Return (x, y) of the center of cell containing provided text 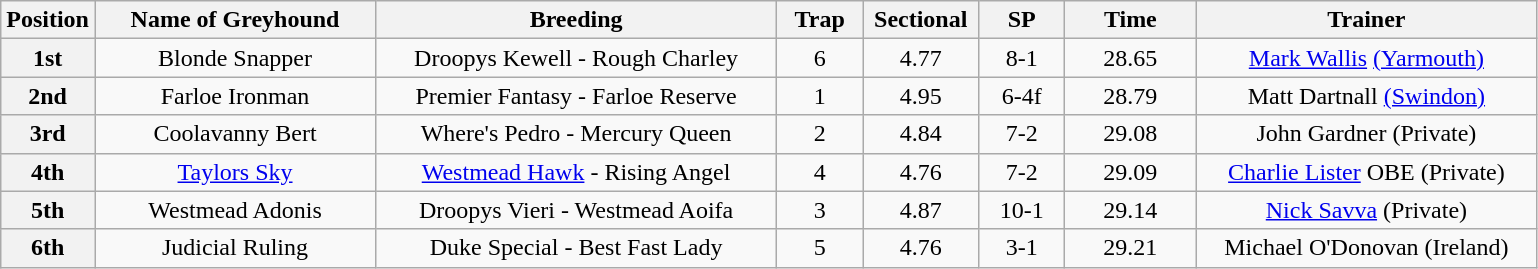
Taylors Sky (234, 172)
Name of Greyhound (234, 20)
Mark Wallis (Yarmouth) (1366, 58)
4 (820, 172)
6 (820, 58)
28.65 (1130, 58)
4.84 (921, 134)
29.09 (1130, 172)
Farloe Ironman (234, 96)
8-1 (1022, 58)
28.79 (1130, 96)
4.87 (921, 210)
John Gardner (Private) (1366, 134)
Duke Special - Best Fast Lady (576, 248)
Westmead Hawk - Rising Angel (576, 172)
1 (820, 96)
Breeding (576, 20)
4th (48, 172)
Nick Savva (Private) (1366, 210)
6th (48, 248)
Trainer (1366, 20)
Westmead Adonis (234, 210)
3rd (48, 134)
Droopys Vieri - Westmead Aoifa (576, 210)
3 (820, 210)
Blonde Snapper (234, 58)
2 (820, 134)
4.95 (921, 96)
Charlie Lister OBE (Private) (1366, 172)
29.08 (1130, 134)
Trap (820, 20)
29.21 (1130, 248)
Premier Fantasy - Farloe Reserve (576, 96)
5th (48, 210)
Sectional (921, 20)
Matt Dartnall (Swindon) (1366, 96)
5 (820, 248)
Coolavanny Bert (234, 134)
Judicial Ruling (234, 248)
4.77 (921, 58)
Droopys Kewell - Rough Charley (576, 58)
2nd (48, 96)
10-1 (1022, 210)
Position (48, 20)
Michael O'Donovan (Ireland) (1366, 248)
SP (1022, 20)
29.14 (1130, 210)
Where's Pedro - Mercury Queen (576, 134)
3-1 (1022, 248)
1st (48, 58)
Time (1130, 20)
6-4f (1022, 96)
